Search for the cell housing the specified text and yield its (x, y) center coordinate. 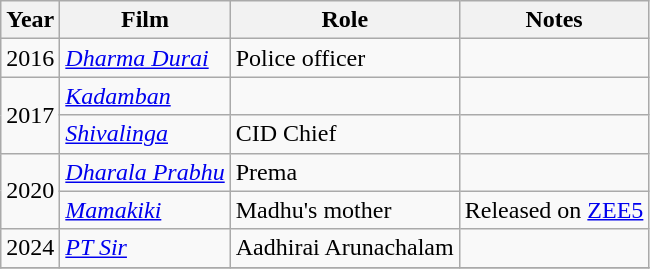
Dharala Prabhu (145, 172)
Year (30, 20)
2020 (30, 191)
CID Chief (344, 134)
Mamakiki (145, 210)
Prema (344, 172)
Notes (554, 20)
2017 (30, 115)
2024 (30, 248)
Police officer (344, 58)
Role (344, 20)
Madhu's mother (344, 210)
Dharma Durai (145, 58)
Aadhirai Arunachalam (344, 248)
PT Sir (145, 248)
Shivalinga (145, 134)
2016 (30, 58)
Kadamban (145, 96)
Film (145, 20)
Released on ZEE5 (554, 210)
